For the text-containing cell, return its midpoint in [x, y] coordinate format. 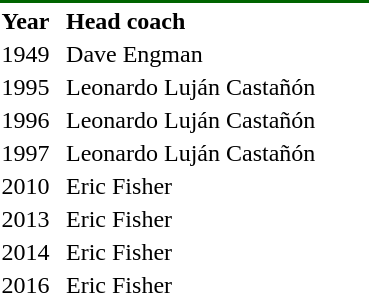
1995 [31, 87]
2013 [31, 219]
1996 [31, 120]
2010 [31, 186]
1997 [31, 153]
2014 [31, 252]
1949 [31, 54]
Year [31, 21]
Dave Engman [217, 54]
Head coach [217, 21]
